Search for the cell housing the specified text and yield its (x, y) center coordinate. 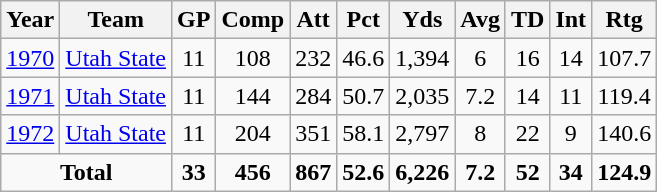
22 (527, 134)
Rtg (624, 20)
867 (314, 172)
34 (571, 172)
TD (527, 20)
58.1 (364, 134)
232 (314, 58)
GP (194, 20)
2,035 (422, 96)
16 (527, 58)
107.7 (624, 58)
144 (253, 96)
1971 (30, 96)
33 (194, 172)
Att (314, 20)
2,797 (422, 134)
1,394 (422, 58)
284 (314, 96)
Team (116, 20)
46.6 (364, 58)
119.4 (624, 96)
Int (571, 20)
Comp (253, 20)
Pct (364, 20)
204 (253, 134)
1972 (30, 134)
9 (571, 134)
351 (314, 134)
Avg (480, 20)
1970 (30, 58)
8 (480, 134)
52 (527, 172)
140.6 (624, 134)
108 (253, 58)
Year (30, 20)
Yds (422, 20)
6,226 (422, 172)
Total (86, 172)
52.6 (364, 172)
50.7 (364, 96)
6 (480, 58)
124.9 (624, 172)
456 (253, 172)
